Extract the [x, y] coordinate from the center of the cell holding the provided text.  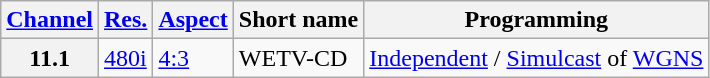
Programming [536, 20]
Aspect [193, 20]
11.1 [50, 58]
Short name [298, 20]
Res. [126, 20]
480i [126, 58]
4:3 [193, 58]
Channel [50, 20]
Independent / Simulcast of WGNS [536, 58]
WETV-CD [298, 58]
